Pinpoint the cell where the given text exists, returning its (X, Y) midpoint coordinate. 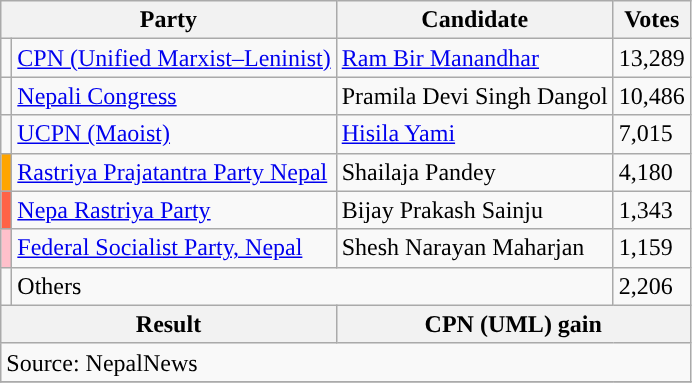
Party (168, 20)
Federal Socialist Party, Nepal (174, 248)
Shesh Narayan Maharjan (474, 248)
CPN (UML) gain (513, 324)
4,180 (652, 172)
Pramila Devi Singh Dangol (474, 96)
7,015 (652, 134)
1,159 (652, 248)
13,289 (652, 58)
10,486 (652, 96)
Hisila Yami (474, 134)
Candidate (474, 20)
Ram Bir Manandhar (474, 58)
Bijay Prakash Sainju (474, 210)
UCPN (Maoist) (174, 134)
Nepa Rastriya Party (174, 210)
Others (312, 286)
Shailaja Pandey (474, 172)
Votes (652, 20)
CPN (Unified Marxist–Leninist) (174, 58)
1,343 (652, 210)
Rastriya Prajatantra Party Nepal (174, 172)
Result (168, 324)
Source: NepalNews (346, 362)
2,206 (652, 286)
Nepali Congress (174, 96)
